Return [X, Y] of the center of cell containing provided text 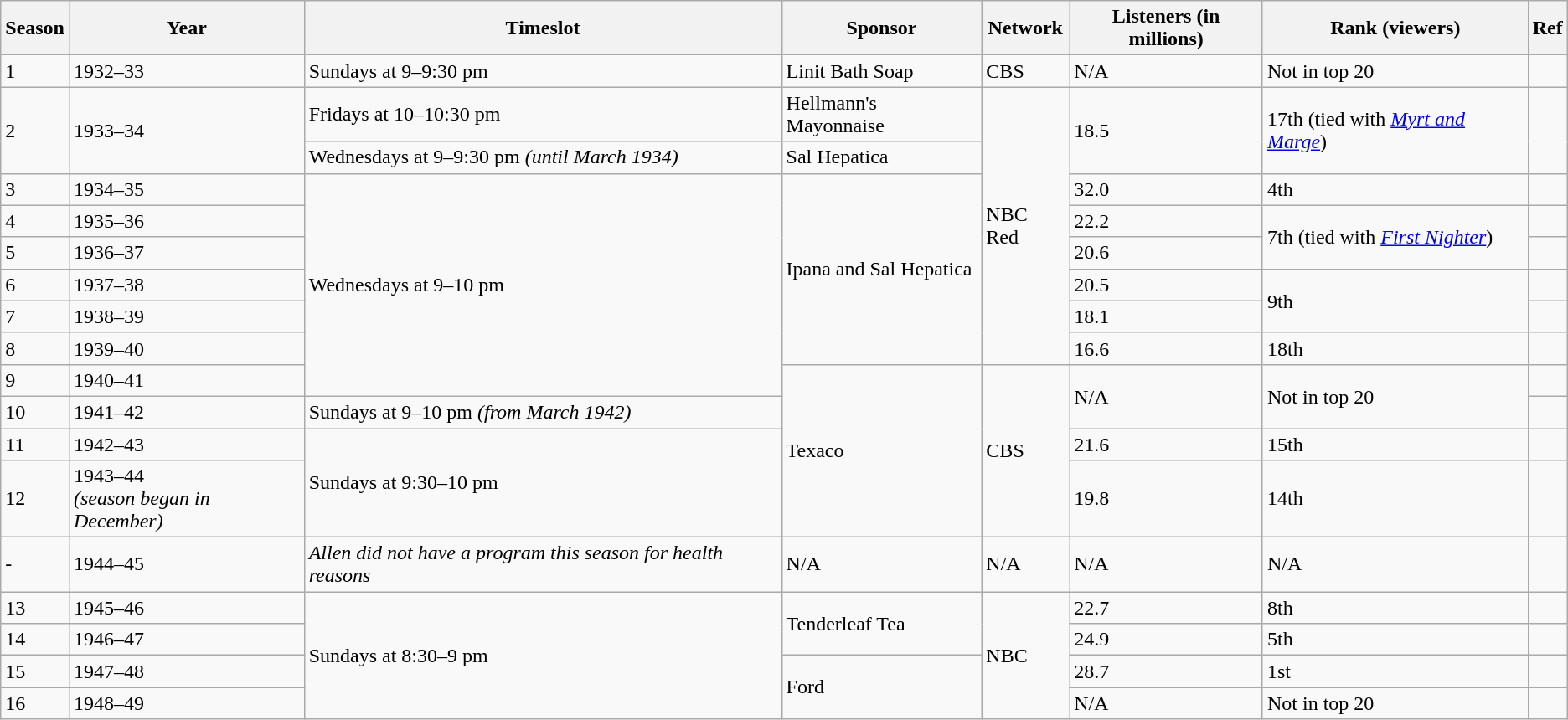
18.5 [1166, 131]
13 [35, 608]
18th [1395, 348]
Timeslot [543, 28]
Network [1025, 28]
4 [35, 221]
9th [1395, 301]
1946–47 [186, 640]
1938–39 [186, 316]
NBC [1025, 656]
Ipana and Sal Hepatica [881, 269]
10 [35, 412]
7th (tied with First Nighter) [1395, 237]
Texaco [881, 450]
9 [35, 380]
1941–42 [186, 412]
17th (tied with Myrt and Marge) [1395, 131]
1935–36 [186, 221]
8 [35, 348]
22.2 [1166, 221]
12 [35, 499]
1933–34 [186, 131]
22.7 [1166, 608]
21.6 [1166, 445]
1947–48 [186, 671]
Sundays at 9:30–10 pm [543, 483]
1939–40 [186, 348]
14 [35, 640]
3 [35, 189]
20.5 [1166, 285]
15 [35, 671]
1940–41 [186, 380]
4th [1395, 189]
1 [35, 71]
Season [35, 28]
1942–43 [186, 445]
1948–49 [186, 703]
5 [35, 253]
2 [35, 131]
Ref [1548, 28]
11 [35, 445]
Listeners (in millions) [1166, 28]
Wednesdays at 9–10 pm [543, 285]
Sundays at 8:30–9 pm [543, 656]
7 [35, 316]
Linit Bath Soap [881, 71]
Hellmann's Mayonnaise [881, 114]
19.8 [1166, 499]
Fridays at 10–10:30 pm [543, 114]
Tenderleaf Tea [881, 624]
- [35, 564]
16 [35, 703]
1944–45 [186, 564]
1943–44(season began in December) [186, 499]
1st [1395, 671]
1932–33 [186, 71]
5th [1395, 640]
NBC Red [1025, 226]
28.7 [1166, 671]
1945–46 [186, 608]
6 [35, 285]
Ford [881, 687]
Sundays at 9–9:30 pm [543, 71]
Sponsor [881, 28]
Allen did not have a program this season for health reasons [543, 564]
18.1 [1166, 316]
1936–37 [186, 253]
14th [1395, 499]
8th [1395, 608]
Year [186, 28]
1937–38 [186, 285]
15th [1395, 445]
Sundays at 9–10 pm (from March 1942) [543, 412]
Wednesdays at 9–9:30 pm (until March 1934) [543, 157]
Sal Hepatica [881, 157]
32.0 [1166, 189]
Rank (viewers) [1395, 28]
20.6 [1166, 253]
16.6 [1166, 348]
24.9 [1166, 640]
1934–35 [186, 189]
